Determine the [x, y] coordinate at the center of the cell enclosing the given text.  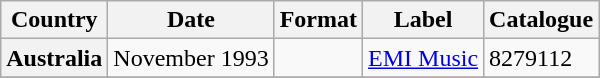
Date [191, 20]
Country [54, 20]
Format [318, 20]
EMI Music [424, 58]
Catalogue [542, 20]
8279112 [542, 58]
November 1993 [191, 58]
Label [424, 20]
Australia [54, 58]
